Capture the cell that displays the provided text and extract its [x, y] central coordinate. 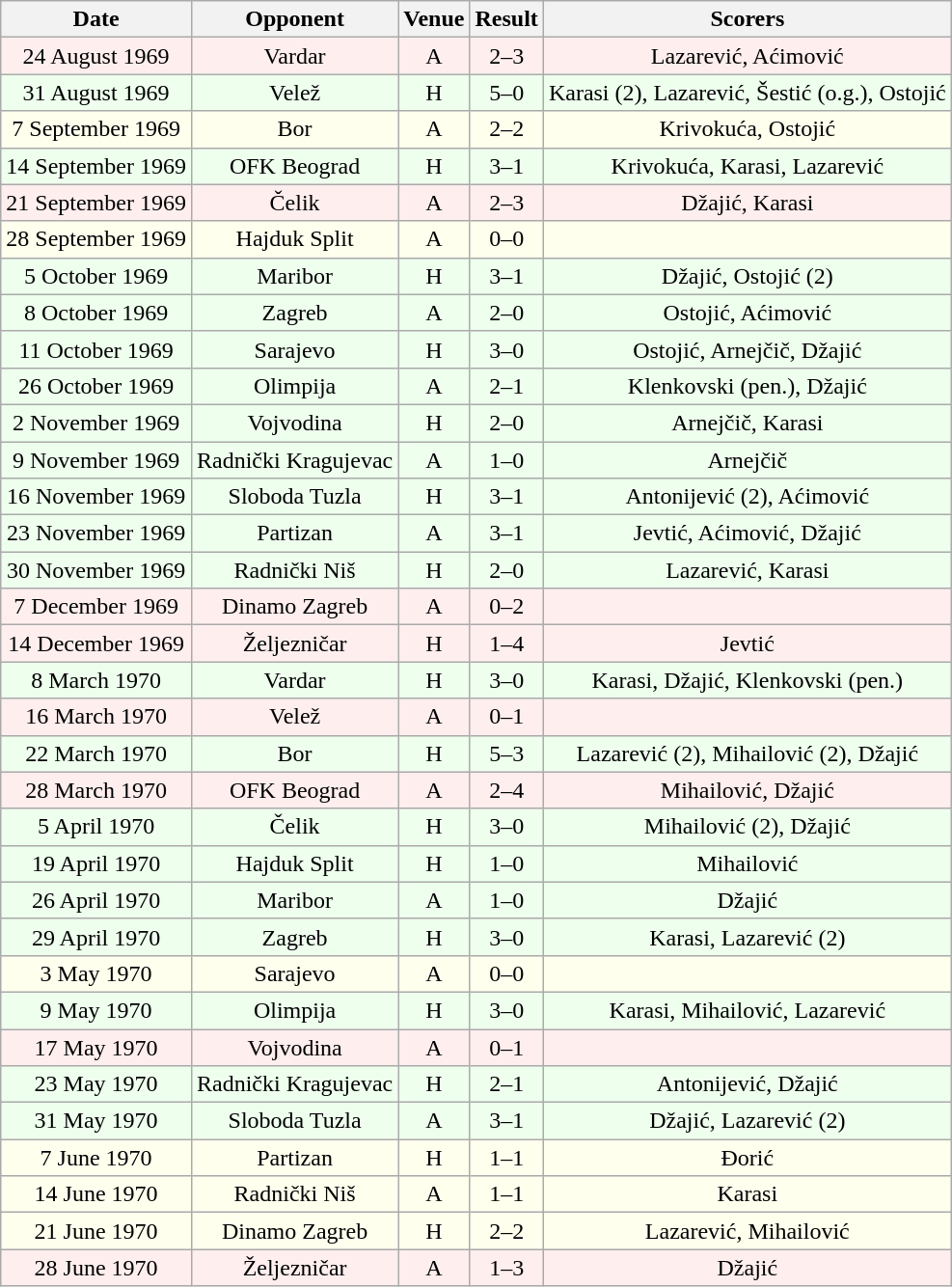
31 May 1970 [96, 1121]
9 November 1969 [96, 460]
Klenkovski (pen.), Džajić [747, 386]
28 September 1969 [96, 239]
Džajić, Ostojić (2) [747, 276]
7 December 1969 [96, 607]
Mihailović [747, 863]
11 October 1969 [96, 349]
Džajić, Karasi [747, 203]
29 April 1970 [96, 937]
Arnejčič, Karasi [747, 423]
19 April 1970 [96, 863]
5 October 1969 [96, 276]
14 June 1970 [96, 1194]
5 April 1970 [96, 827]
Lazarević, Aćimović [747, 56]
7 June 1970 [96, 1158]
21 September 1969 [96, 203]
2–4 [506, 790]
14 December 1969 [96, 643]
0–2 [506, 607]
Džajić, Lazarević (2) [747, 1121]
14 September 1969 [96, 166]
28 March 1970 [96, 790]
Karasi, Džajić, Klenkovski (pen.) [747, 680]
7 September 1969 [96, 129]
Karasi, Mihailović, Lazarević [747, 1010]
Karasi [747, 1194]
16 March 1970 [96, 717]
Đorić [747, 1158]
1–3 [506, 1268]
17 May 1970 [96, 1047]
3 May 1970 [96, 973]
Lazarević (2), Mihailović (2), Džajić [747, 753]
Mihailović (2), Džajić [747, 827]
5–3 [506, 753]
Ostojić, Arnejčič, Džajić [747, 349]
Ostojić, Aćimović [747, 313]
21 June 1970 [96, 1231]
Date [96, 19]
Opponent [294, 19]
1–4 [506, 643]
Venue [434, 19]
Karasi, Lazarević (2) [747, 937]
Scorers [747, 19]
31 August 1969 [96, 93]
23 May 1970 [96, 1084]
Krivokuća, Ostojić [747, 129]
23 November 1969 [96, 534]
16 November 1969 [96, 497]
9 May 1970 [96, 1010]
8 October 1969 [96, 313]
5–0 [506, 93]
Antonijević, Džajić [747, 1084]
Krivokuća, Karasi, Lazarević [747, 166]
Lazarević, Karasi [747, 570]
30 November 1969 [96, 570]
2 November 1969 [96, 423]
28 June 1970 [96, 1268]
26 April 1970 [96, 900]
Jevtić [747, 643]
Lazarević, Mihailović [747, 1231]
24 August 1969 [96, 56]
Mihailović, Džajić [747, 790]
Result [506, 19]
Karasi (2), Lazarević, Šestić (o.g.), Ostojić [747, 93]
Arnejčič [747, 460]
Antonijević (2), Aćimović [747, 497]
22 March 1970 [96, 753]
Jevtić, Aćimović, Džajić [747, 534]
26 October 1969 [96, 386]
8 March 1970 [96, 680]
